Locate the cell with the specified text and output its [x, y] center coordinate. 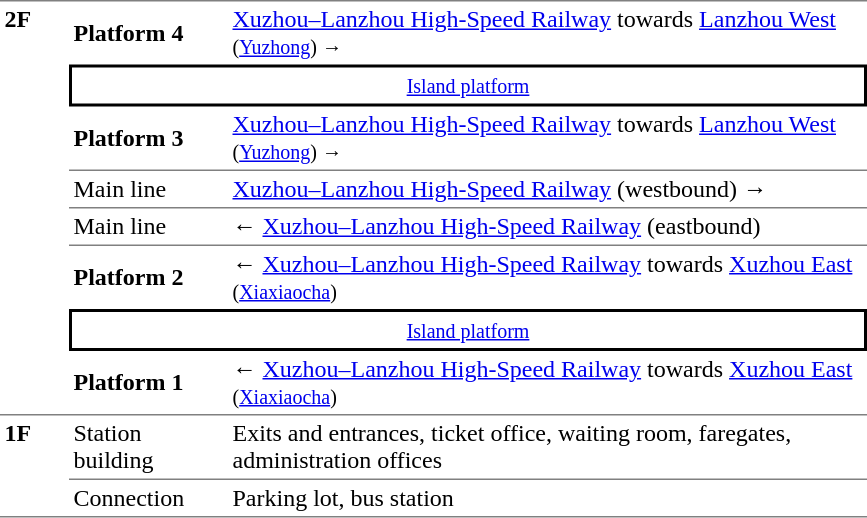
← Xuzhou–Lanzhou High-Speed Railway (eastbound) [548, 227]
2F [34, 208]
1F [34, 467]
Platform 4 [148, 32]
Connection [148, 499]
Xuzhou–Lanzhou High-Speed Railway (westbound) → [548, 190]
Station building [148, 448]
Platform 1 [148, 383]
Exits and entrances, ticket office, waiting room, faregates, administration offices [548, 448]
Platform 2 [148, 278]
Platform 3 [148, 138]
Parking lot, bus station [548, 499]
